Pinpoint the cell where the given text exists, returning its (x, y) midpoint coordinate. 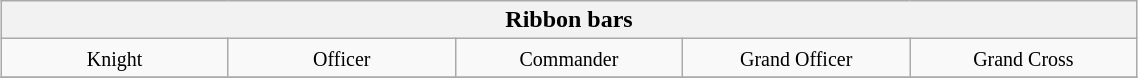
Commander (568, 58)
Officer (342, 58)
Grand Officer (796, 58)
Knight (114, 58)
Grand Cross (1024, 58)
Ribbon bars (569, 20)
